Identify which cell holds the provided text, then report its [X, Y] central coordinate. 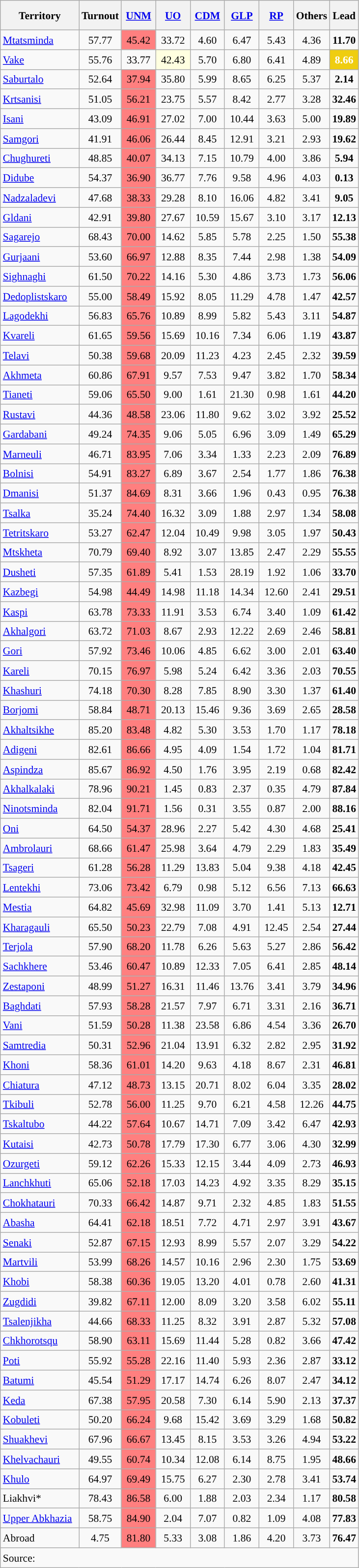
47.68 [100, 197]
8.05 [207, 296]
52.96 [138, 1045]
4.03 [312, 178]
6.06 [276, 336]
59.56 [138, 336]
42.45 [344, 868]
4.36 [312, 40]
Tkibuli [40, 1104]
3.30 [276, 690]
4.71 [242, 1223]
5.63 [242, 947]
2.77 [276, 99]
7.09 [242, 1124]
5.78 [242, 237]
11.09 [207, 907]
27.02 [173, 119]
64.97 [100, 1479]
17.17 [173, 1380]
13.85 [242, 552]
68.20 [138, 947]
0.78 [276, 1282]
65.76 [138, 316]
3.21 [276, 139]
70.79 [100, 552]
12.91 [242, 139]
3.40 [276, 612]
68.43 [100, 237]
Kvareli [40, 336]
Lead [344, 15]
67.15 [138, 1242]
44.20 [344, 394]
43.67 [344, 1223]
4.23 [242, 355]
14.57 [173, 1262]
48.71 [138, 710]
7.05 [242, 966]
6.42 [242, 671]
44.75 [344, 1104]
Marneuli [40, 454]
8.90 [242, 690]
3.10 [276, 217]
27.44 [344, 927]
19.62 [344, 139]
Terjola [40, 947]
63.40 [344, 651]
Turnout [100, 15]
7.06 [173, 454]
35.80 [173, 79]
29.51 [344, 592]
Chkhorotsqu [40, 1341]
1.92 [276, 572]
Khelvachauri [40, 1459]
2.34 [276, 1498]
42.93 [344, 1124]
12.08 [207, 1459]
6.96 [242, 434]
12.45 [276, 927]
Ambrolauri [40, 848]
11.70 [344, 40]
Tsageri [40, 868]
90.21 [138, 789]
1.19 [312, 336]
Baghdati [40, 1006]
15.75 [173, 1479]
Ninotsminda [40, 809]
54.87 [344, 316]
68.26 [138, 1262]
56.42 [344, 947]
50.38 [100, 355]
6.89 [173, 474]
1.06 [312, 572]
Tsalka [40, 513]
86.92 [138, 769]
33.72 [173, 40]
2.04 [173, 1518]
14.87 [173, 1203]
2.69 [276, 631]
8.31 [173, 493]
38.33 [138, 197]
Saburtalo [40, 79]
8.42 [242, 99]
5.12 [242, 888]
12.04 [173, 532]
28.19 [242, 572]
63.78 [100, 612]
3.95 [242, 769]
13.15 [173, 1085]
UO [173, 15]
2.78 [276, 1479]
66.67 [138, 1439]
Aspindza [40, 769]
91.71 [138, 809]
53.27 [100, 532]
59.12 [100, 1163]
70.55 [344, 671]
6.25 [276, 79]
Shuakhevi [40, 1439]
1.68 [312, 1420]
3.58 [276, 1301]
19.89 [344, 119]
56.00 [138, 1104]
64.50 [100, 828]
12.33 [207, 966]
13.20 [207, 1282]
84.69 [138, 493]
Source: [180, 1558]
4.01 [242, 1282]
49.55 [100, 1459]
18.51 [173, 1223]
Lanchkhuti [40, 1183]
Lagodekhi [40, 316]
44.36 [100, 415]
3.92 [312, 415]
51.29 [138, 1380]
14.74 [207, 1380]
2.01 [312, 651]
57.90 [100, 947]
4.86 [242, 277]
53.99 [100, 1262]
5.41 [173, 572]
1.96 [242, 493]
7.97 [207, 1006]
55.55 [344, 552]
9.98 [242, 532]
0.95 [312, 493]
70.22 [138, 277]
2.23 [276, 454]
5.90 [276, 1400]
39.80 [138, 217]
33.77 [138, 59]
1.72 [276, 750]
Gori [40, 651]
59.06 [100, 394]
11.18 [207, 592]
21.30 [242, 394]
2.00 [312, 809]
41.91 [100, 139]
9.47 [242, 375]
17.30 [207, 1144]
2.96 [242, 1262]
Akhalkalaki [40, 789]
58.08 [344, 513]
9.71 [207, 1203]
Kobuleti [40, 1420]
71.03 [138, 631]
UNM [138, 15]
68.66 [100, 848]
56.06 [344, 277]
8.10 [207, 197]
35.24 [100, 513]
21.57 [173, 1006]
12.71 [344, 907]
58.34 [344, 375]
70.33 [100, 1203]
11.78 [173, 947]
57.35 [100, 572]
62.18 [138, 1223]
17.79 [173, 1144]
42.73 [100, 1144]
6.71 [242, 1006]
53.60 [100, 257]
34.96 [344, 986]
2.36 [276, 1361]
Lentekhi [40, 888]
51.55 [344, 1203]
82.61 [100, 750]
9.68 [173, 1420]
50.20 [100, 1420]
15.67 [242, 217]
3.06 [276, 1144]
52.87 [100, 1242]
16.31 [173, 986]
4.92 [242, 1183]
20.13 [173, 710]
8.28 [173, 690]
76.97 [138, 671]
27.67 [173, 217]
10.06 [173, 651]
5.99 [207, 79]
46.06 [138, 139]
Mtatsminda [40, 40]
3.55 [242, 809]
31.92 [344, 1045]
Vani [40, 1025]
9.05 [344, 197]
6.86 [242, 1025]
13.83 [207, 868]
3.63 [276, 119]
5.05 [207, 434]
3.34 [207, 454]
12.13 [344, 217]
58.90 [100, 1341]
54.98 [100, 592]
11.46 [207, 986]
12.15 [207, 1163]
61.01 [138, 1065]
5.42 [242, 828]
1.53 [207, 572]
4.58 [276, 1104]
61.89 [138, 572]
2.98 [276, 257]
5.28 [242, 1341]
1.75 [312, 1262]
7.15 [207, 158]
12.88 [173, 257]
64.41 [100, 1223]
87.84 [344, 789]
Khobi [40, 1282]
3.64 [207, 848]
78.18 [344, 730]
1.73 [312, 277]
6.79 [173, 888]
13.45 [173, 1439]
32.46 [344, 99]
1.38 [312, 257]
Didube [40, 178]
44.22 [100, 1124]
2.73 [312, 1163]
5.27 [276, 947]
45.54 [100, 1380]
14.62 [173, 237]
88.16 [344, 809]
6.77 [242, 1144]
49.24 [100, 434]
53.46 [100, 966]
73.33 [138, 612]
2.60 [312, 1282]
12.60 [276, 592]
73.06 [100, 888]
9.63 [207, 1065]
12.93 [173, 1242]
1.34 [312, 513]
63.72 [100, 631]
8.29 [312, 1183]
Nadzaladevi [40, 197]
60.47 [138, 966]
61.65 [100, 336]
57.64 [138, 1124]
7.76 [207, 178]
6.74 [242, 612]
34.13 [173, 158]
2.27 [207, 828]
3.00 [276, 651]
62.26 [138, 1163]
Abasha [40, 1223]
3.44 [242, 1163]
Dmanisi [40, 493]
7.44 [242, 257]
61.28 [100, 868]
57.93 [100, 1006]
5.13 [312, 907]
56.21 [138, 99]
8.75 [276, 1459]
43.09 [100, 119]
77.83 [344, 1518]
Khoni [40, 1065]
55.11 [344, 1301]
3.11 [312, 316]
22.79 [173, 927]
3.02 [276, 415]
39.82 [100, 1301]
1.33 [242, 454]
55.38 [344, 237]
85.20 [100, 730]
58.28 [138, 1006]
8.09 [207, 1301]
66.24 [138, 1420]
34.12 [344, 1380]
Batumi [40, 1380]
47.12 [100, 1085]
9.38 [276, 868]
58.84 [100, 710]
1.45 [173, 789]
52.64 [100, 79]
65.06 [100, 1183]
15.92 [173, 296]
56.28 [138, 868]
69.40 [138, 552]
4.78 [276, 296]
54.91 [100, 474]
40.07 [138, 158]
5.93 [242, 1361]
57.95 [138, 1400]
23.75 [173, 99]
11.40 [207, 1361]
Vake [40, 59]
Samgori [40, 139]
Akhmeta [40, 375]
3.17 [312, 217]
73.46 [138, 651]
20.58 [173, 1400]
9.06 [173, 434]
36.71 [344, 1006]
8.45 [207, 139]
7.85 [207, 690]
5.33 [173, 1538]
0.31 [207, 809]
70.30 [138, 690]
Tsalenjikha [40, 1321]
Chughureti [40, 158]
Telavi [40, 355]
28.58 [344, 710]
3.86 [312, 158]
7.07 [207, 1518]
8.32 [207, 1321]
GLP [242, 15]
2.85 [312, 966]
51.27 [138, 986]
86.58 [138, 1498]
82.04 [100, 809]
10.34 [173, 1459]
5.98 [173, 671]
0.43 [276, 493]
5.04 [242, 868]
1.77 [276, 474]
6.62 [242, 651]
69.49 [138, 1479]
1.04 [312, 750]
61.47 [138, 848]
3.28 [312, 99]
2.14 [344, 79]
32.99 [344, 1144]
3.82 [276, 375]
8.65 [242, 79]
1.47 [312, 296]
Sagarejo [40, 237]
37.94 [138, 79]
3.07 [207, 552]
28.02 [344, 1085]
25.41 [344, 828]
0.68 [312, 769]
8.35 [207, 257]
Chokhatauri [40, 1203]
Adigeni [40, 750]
Rustavi [40, 415]
80.58 [344, 1498]
48.85 [100, 158]
58.49 [138, 296]
20.71 [207, 1085]
66.42 [138, 1203]
64.82 [100, 907]
48.99 [100, 986]
Mtskheta [40, 552]
CDM [207, 15]
43.87 [344, 336]
32.98 [173, 907]
37.37 [344, 1400]
9.57 [173, 375]
Sachkhere [40, 966]
22.16 [173, 1361]
70.15 [100, 671]
66.63 [344, 888]
Abroad [40, 1538]
50.31 [100, 1045]
Isani [40, 119]
2.13 [312, 1400]
51.05 [100, 99]
5.37 [312, 79]
58.38 [100, 1282]
3.42 [276, 1124]
82.42 [344, 769]
67.96 [100, 1439]
53.69 [344, 1262]
Kareli [40, 671]
60.74 [138, 1459]
83.27 [138, 474]
6.32 [242, 1045]
12.26 [312, 1104]
11.44 [207, 1341]
Samtredia [40, 1045]
10.59 [207, 217]
2.07 [276, 1242]
76.89 [344, 454]
76.47 [344, 1538]
78.43 [100, 1498]
10.49 [207, 532]
7.34 [242, 336]
Akhaltsikhe [40, 730]
25.98 [173, 848]
67.91 [138, 375]
74.35 [138, 434]
84.90 [138, 1518]
Keda [40, 1400]
28.96 [173, 828]
1.37 [312, 690]
56.83 [100, 316]
33.70 [344, 572]
53.74 [344, 1479]
4.89 [312, 59]
60.86 [100, 375]
45.42 [138, 40]
52.18 [138, 1183]
11.23 [207, 355]
5.32 [312, 1321]
6.04 [276, 1085]
2.25 [276, 237]
4.60 [207, 40]
Gardabani [40, 434]
17.03 [173, 1183]
0.87 [276, 809]
Tskaltubo [40, 1124]
61.40 [344, 690]
58.81 [344, 631]
44.66 [100, 1321]
36.77 [173, 178]
2.65 [312, 710]
3.67 [207, 474]
2.95 [312, 1045]
Krtsanisi [40, 99]
Zugdidi [40, 1301]
3.05 [276, 532]
4.54 [276, 1025]
46.93 [344, 1163]
73.42 [138, 888]
Mestia [40, 907]
0.83 [207, 789]
25.52 [344, 415]
26.70 [344, 1025]
46.71 [100, 454]
58.75 [100, 1518]
Gurjaani [40, 257]
RP [276, 15]
35.15 [344, 1183]
9.70 [207, 1104]
Upper Abkhazia [40, 1518]
2.45 [276, 355]
9.36 [242, 710]
Chiatura [40, 1085]
2.86 [312, 947]
63.11 [138, 1341]
5.85 [207, 237]
14.71 [207, 1124]
6.21 [242, 1104]
3.20 [242, 1301]
78.96 [100, 789]
2.46 [312, 631]
7.08 [207, 927]
8.02 [242, 1085]
1.41 [276, 907]
21.04 [173, 1045]
19.05 [173, 1282]
58.36 [100, 1065]
Kutaisi [40, 1144]
2.41 [312, 592]
15.46 [207, 710]
10.79 [242, 158]
Senaki [40, 1242]
4.00 [276, 158]
54.09 [344, 257]
6.56 [276, 888]
36.90 [138, 178]
51.59 [100, 1025]
5.70 [207, 59]
41.31 [344, 1282]
3.31 [276, 1006]
67.38 [100, 1400]
50.43 [344, 532]
9.58 [242, 178]
50.82 [344, 1420]
Zestaponi [40, 986]
14.34 [242, 592]
2.16 [312, 1006]
10.67 [173, 1124]
70.00 [138, 237]
14.98 [173, 592]
48.66 [344, 1459]
55.92 [100, 1361]
1.50 [312, 237]
2.31 [312, 1065]
9.62 [242, 415]
Khulo [40, 1479]
83.48 [138, 730]
Tianeti [40, 394]
7.53 [207, 375]
11.38 [173, 1025]
Gldani [40, 217]
1.54 [242, 750]
7.72 [207, 1223]
54.22 [344, 1242]
66.97 [138, 257]
57.92 [100, 651]
1.49 [312, 434]
8.92 [173, 552]
61.42 [344, 612]
2.19 [276, 769]
14.23 [207, 1183]
13.91 [207, 1045]
23.58 [207, 1025]
14.16 [173, 277]
50.78 [138, 1144]
57.08 [344, 1321]
65.29 [344, 434]
2.09 [312, 454]
3.70 [242, 907]
5.00 [312, 119]
Ozurgeti [40, 1163]
Borjomi [40, 710]
4.50 [173, 769]
47.42 [344, 1341]
5.94 [344, 158]
Bolnisi [40, 474]
4.75 [100, 1538]
Tetritskaro [40, 532]
45.69 [138, 907]
1.76 [207, 769]
Martvili [40, 1262]
6.80 [242, 59]
Akhalgori [40, 631]
Territory [40, 15]
4.94 [312, 1439]
Sighnaghi [40, 277]
0.35 [276, 789]
55.00 [100, 296]
42.57 [344, 296]
5.24 [207, 671]
3.79 [312, 986]
86.66 [138, 750]
11.80 [207, 415]
26.44 [173, 139]
4.08 [312, 1518]
16.32 [173, 513]
Kazbegi [40, 592]
7.00 [207, 119]
81.71 [344, 750]
5.82 [242, 316]
48.73 [138, 1085]
1.56 [173, 809]
4.96 [276, 178]
46.91 [138, 119]
15.33 [173, 1163]
68.33 [138, 1321]
35.49 [344, 848]
46.81 [344, 1065]
14.20 [173, 1065]
Liakhvi* [40, 1498]
Khashuri [40, 690]
6.27 [207, 1479]
Kharagauli [40, 927]
2.82 [276, 1045]
39.59 [344, 355]
Oni [40, 828]
16.06 [242, 197]
83.95 [138, 454]
50.28 [138, 1025]
44.49 [138, 592]
6.00 [173, 1498]
6.02 [312, 1301]
29.28 [173, 197]
12.22 [242, 631]
Poti [40, 1361]
11.91 [173, 612]
62.47 [138, 532]
4.95 [173, 750]
7.30 [207, 1400]
4.68 [312, 828]
48.58 [138, 415]
50.23 [138, 927]
53.22 [344, 1439]
23.06 [173, 415]
8.15 [207, 1439]
55.28 [138, 1361]
74.40 [138, 513]
7.13 [312, 888]
10.44 [242, 119]
61.50 [100, 277]
74.18 [100, 690]
52.78 [100, 1104]
60.36 [138, 1282]
8.07 [276, 1380]
67.11 [138, 1301]
2.37 [242, 789]
15.42 [207, 1420]
0.13 [344, 178]
Others [312, 15]
42.43 [173, 59]
57.77 [100, 40]
48.14 [344, 966]
3.26 [276, 1439]
9.00 [173, 394]
20.09 [173, 355]
4.91 [242, 927]
1.95 [312, 1459]
3.08 [207, 1538]
Dedoplistskaro [40, 296]
51.37 [100, 493]
33.12 [344, 1361]
12.00 [173, 1301]
42.91 [100, 217]
13.76 [242, 986]
Kaspi [40, 612]
55.76 [100, 59]
85.67 [100, 769]
Dusheti [40, 572]
81.80 [138, 1538]
8.66 [344, 59]
59.68 [138, 355]
1.97 [312, 532]
4.20 [276, 1538]
